Output the [x, y] coordinate of the center of the cell containing the given text.  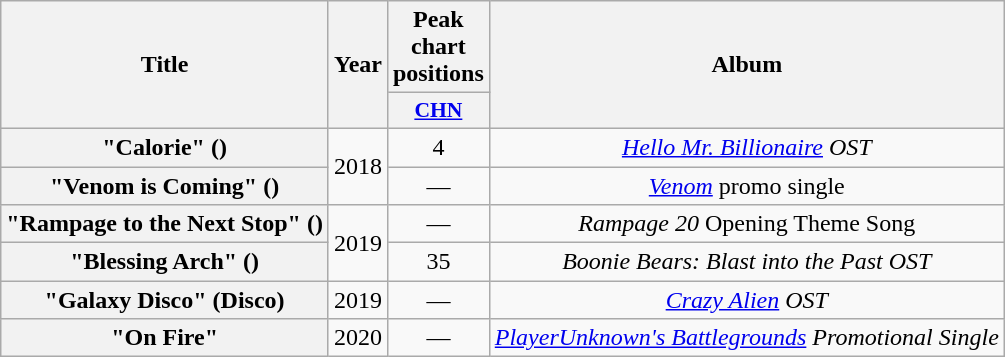
"Galaxy Disco" (Disco) [165, 300]
"Calorie" () [165, 147]
PlayerUnknown's Battlegrounds Promotional Single [746, 338]
Rampage 20 Opening Theme Song [746, 224]
2020 [358, 338]
"Venom is Coming" () [165, 185]
Venom promo single [746, 185]
2018 [358, 166]
Crazy Alien OST [746, 300]
Peak chart positions [438, 47]
4 [438, 147]
Title [165, 65]
"Rampage to the Next Stop" () [165, 224]
"Blessing Arch" () [165, 262]
CHN [438, 111]
"On Fire" [165, 338]
Album [746, 65]
35 [438, 262]
Boonie Bears: Blast into the Past OST [746, 262]
Hello Mr. Billionaire OST [746, 147]
Year [358, 65]
